Extract the (X, Y) coordinate from the center of the cell holding the provided text.  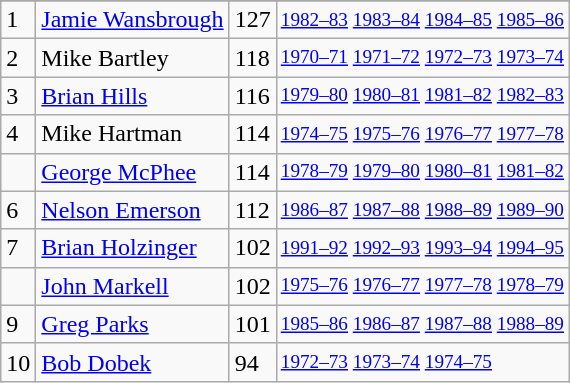
116 (252, 96)
4 (18, 134)
1972–73 1973–74 1974–75 (422, 362)
John Markell (132, 286)
Mike Hartman (132, 134)
1975–76 1976–77 1977–78 1978–79 (422, 286)
9 (18, 324)
1978–79 1979–80 1980–81 1981–82 (422, 172)
1986–87 1987–88 1988–89 1989–90 (422, 210)
Jamie Wansbrough (132, 20)
Nelson Emerson (132, 210)
George McPhee (132, 172)
6 (18, 210)
Bob Dobek (132, 362)
101 (252, 324)
1982–83 1983–84 1984–85 1985–86 (422, 20)
7 (18, 248)
Brian Hills (132, 96)
3 (18, 96)
1985–86 1986–87 1987–88 1988–89 (422, 324)
Mike Bartley (132, 58)
Greg Parks (132, 324)
2 (18, 58)
1974–75 1975–76 1976–77 1977–78 (422, 134)
1991–92 1992–93 1993–94 1994–95 (422, 248)
112 (252, 210)
94 (252, 362)
Brian Holzinger (132, 248)
1 (18, 20)
118 (252, 58)
1979–80 1980–81 1981–82 1982–83 (422, 96)
127 (252, 20)
10 (18, 362)
1970–71 1971–72 1972–73 1973–74 (422, 58)
